Pinpoint the cell where the given text exists, returning its [x, y] midpoint coordinate. 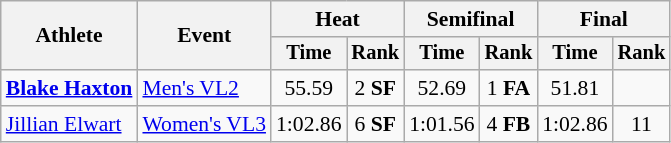
4 FB [509, 124]
51.81 [574, 88]
55.59 [308, 88]
1 FA [509, 88]
Semifinal [470, 19]
Event [204, 36]
Heat [338, 19]
Women's VL3 [204, 124]
Jillian Elwart [70, 124]
11 [642, 124]
52.69 [442, 88]
2 SF [375, 88]
1:01.56 [442, 124]
Final [604, 19]
Athlete [70, 36]
6 SF [375, 124]
Blake Haxton [70, 88]
Men's VL2 [204, 88]
